From the cell containing the given text, extract its center point as (X, Y) coordinate. 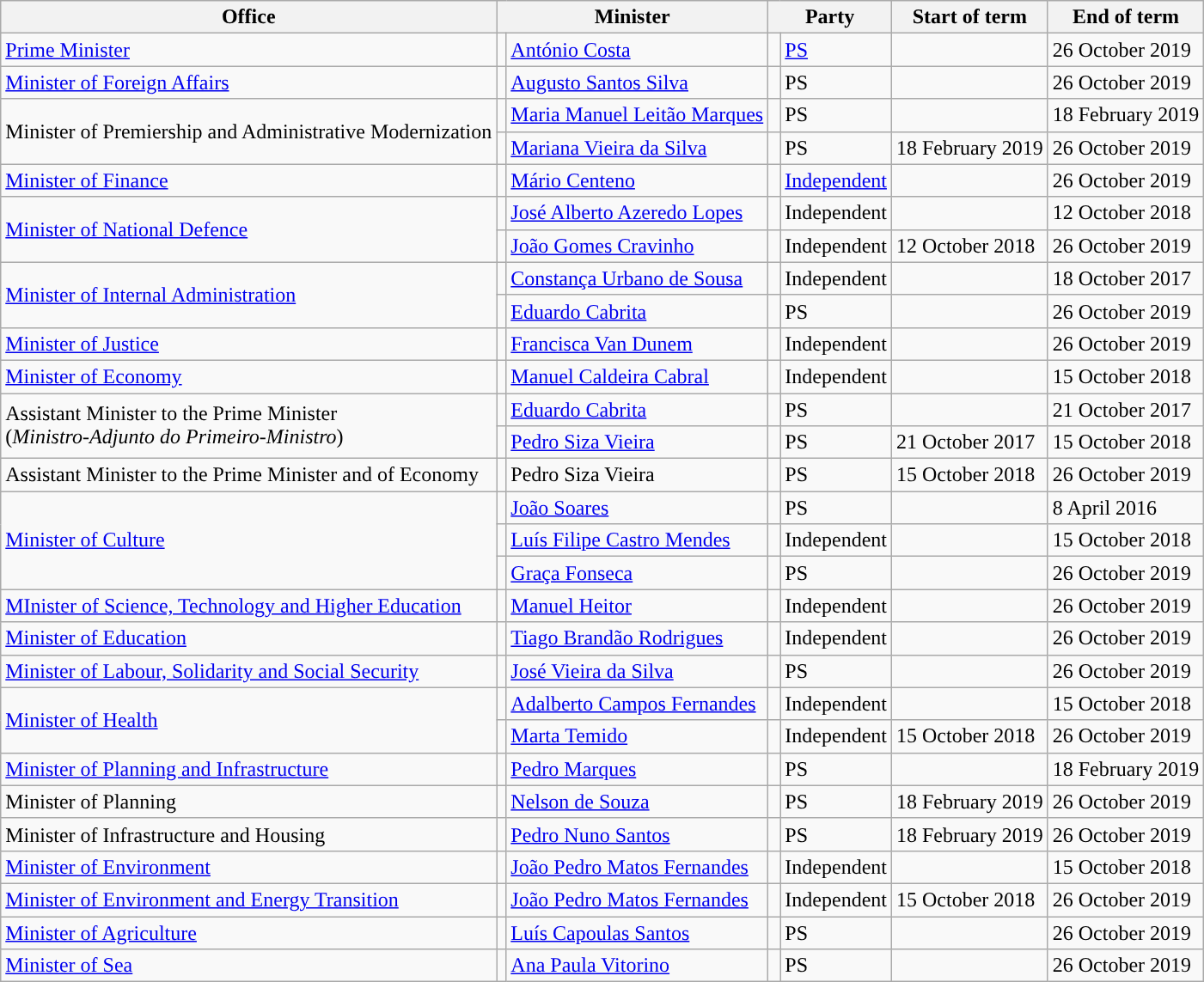
Constança Urbano de Sousa (638, 278)
António Costa (638, 50)
End of term (1126, 17)
Tiago Brandão Rodrigues (638, 638)
João Gomes Cravinho (638, 246)
Luís Filipe Castro Mendes (638, 540)
Minister of Justice (249, 344)
Start of term (969, 17)
Minister of Sea (249, 966)
Minister of National Defence (249, 229)
Minister of Planning and Infrastructure (249, 769)
Nelson de Souza (638, 802)
Minister of Planning (249, 802)
José Vieira da Silva (638, 671)
Minister (633, 17)
Minister of Foreign Affairs (249, 82)
Minister of Environment and Energy Transition (249, 900)
Luís Capoulas Santos (638, 932)
Francisca Van Dunem (638, 344)
Maria Manuel Leitão Marques (638, 115)
Minister of Premiership and Administrative Modernization (249, 131)
Minister of Culture (249, 540)
José Alberto Azeredo Lopes (638, 213)
Pedro Nuno Santos (638, 834)
Graça Fonseca (638, 573)
Adalberto Campos Fernandes (638, 704)
Mário Centeno (638, 180)
Augusto Santos Silva (638, 82)
Minister of Environment (249, 867)
Manuel Caldeira Cabral (638, 376)
Minister of Health (249, 720)
Minister of Labour, Solidarity and Social Security (249, 671)
Minister of Finance (249, 180)
Prime Minister (249, 50)
Assistant Minister to the Prime Minister(Ministro-Adjunto do Primeiro-Ministro) (249, 426)
Minister of Infrastructure and Housing (249, 834)
Pedro Marques (638, 769)
18 October 2017 (1126, 278)
Party (830, 17)
Minister of Agriculture (249, 932)
Assistant Minister to the Prime Minister and of Economy (249, 475)
8 April 2016 (1126, 508)
Minister of Education (249, 638)
Mariana Vieira da Silva (638, 148)
Minister of Internal Administration (249, 295)
Ana Paula Vitorino (638, 966)
Office (249, 17)
MInister of Science, Technology and Higher Education (249, 606)
João Soares (638, 508)
Manuel Heitor (638, 606)
Marta Temido (638, 736)
Minister of Economy (249, 376)
